Detect which cell encompasses the target text, then output its [x, y] center coordinate. 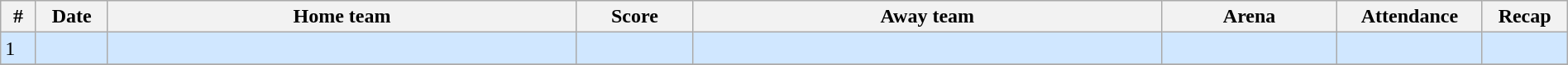
Away team [927, 17]
Recap [1525, 17]
# [18, 17]
Score [635, 17]
Home team [342, 17]
Date [71, 17]
Arena [1249, 17]
1 [18, 48]
Attendance [1409, 17]
